Determine the [x, y] coordinate at the center of the cell enclosing the given text.  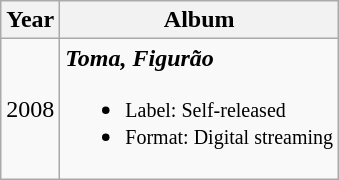
Album [200, 20]
2008 [30, 109]
Toma, FigurãoLabel: Self-releasedFormat: Digital streaming [200, 109]
Year [30, 20]
